Return (x, y) of the center of cell containing provided text 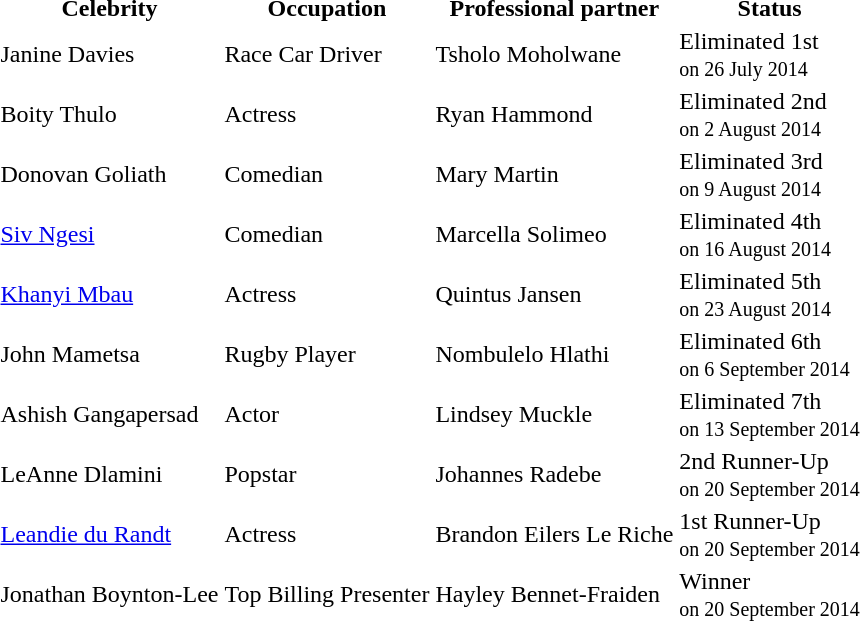
Quintus Jansen (554, 294)
Nombulelo Hlathi (554, 354)
Marcella Solimeo (554, 234)
Johannes Radebe (554, 474)
Actor (327, 414)
Ryan Hammond (554, 114)
Lindsey Muckle (554, 414)
Brandon Eilers Le Riche (554, 534)
Rugby Player (327, 354)
Mary Martin (554, 174)
Popstar (327, 474)
Race Car Driver (327, 54)
Tsholo Moholwane (554, 54)
